Identify which cell holds the provided text, then report its (X, Y) central coordinate. 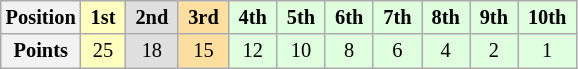
8th (446, 17)
18 (152, 51)
15 (203, 51)
8 (349, 51)
5th (301, 17)
25 (104, 51)
9th (494, 17)
6 (397, 51)
2nd (152, 17)
1st (104, 17)
6th (349, 17)
4 (446, 51)
Position (41, 17)
10th (547, 17)
Points (41, 51)
3rd (203, 17)
1 (547, 51)
4th (253, 17)
2 (494, 51)
12 (253, 51)
10 (301, 51)
7th (397, 17)
